Return the [x, y] coordinate for the center point of the cell that contains the specified text.  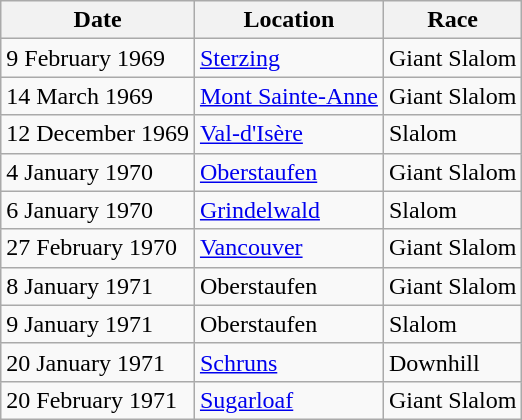
8 January 1971 [98, 286]
4 January 1970 [98, 172]
Date [98, 20]
20 February 1971 [98, 400]
12 December 1969 [98, 134]
Race [452, 20]
Vancouver [288, 248]
Schruns [288, 362]
Mont Sainte-Anne [288, 96]
Sterzing [288, 58]
20 January 1971 [98, 362]
6 January 1970 [98, 210]
Location [288, 20]
14 March 1969 [98, 96]
9 January 1971 [98, 324]
9 February 1969 [98, 58]
Sugarloaf [288, 400]
Downhill [452, 362]
Grindelwald [288, 210]
27 February 1970 [98, 248]
Val-d'Isère [288, 134]
